Extract the [X, Y] coordinate from the center of the cell holding the provided text.  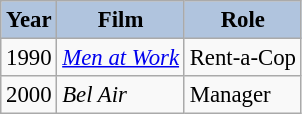
Rent-a-Cop [242, 58]
Role [242, 20]
Year [29, 20]
1990 [29, 58]
Film [120, 20]
Men at Work [120, 58]
Manager [242, 95]
Bel Air [120, 95]
2000 [29, 95]
